Capture the cell that displays the provided text and extract its [x, y] central coordinate. 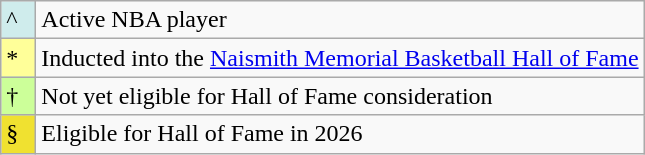
^ [18, 20]
Inducted into the Naismith Memorial Basketball Hall of Fame [340, 58]
* [18, 58]
† [18, 96]
Eligible for Hall of Fame in 2026 [340, 134]
§ [18, 134]
Not yet eligible for Hall of Fame consideration [340, 96]
Active NBA player [340, 20]
